Determine the [X, Y] coordinate at the center of the cell enclosing the given text.  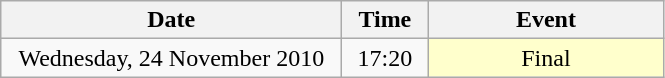
Date [172, 20]
Final [546, 58]
Time [385, 20]
Event [546, 20]
Wednesday, 24 November 2010 [172, 58]
17:20 [385, 58]
